Return (X, Y) of the center of cell containing provided text 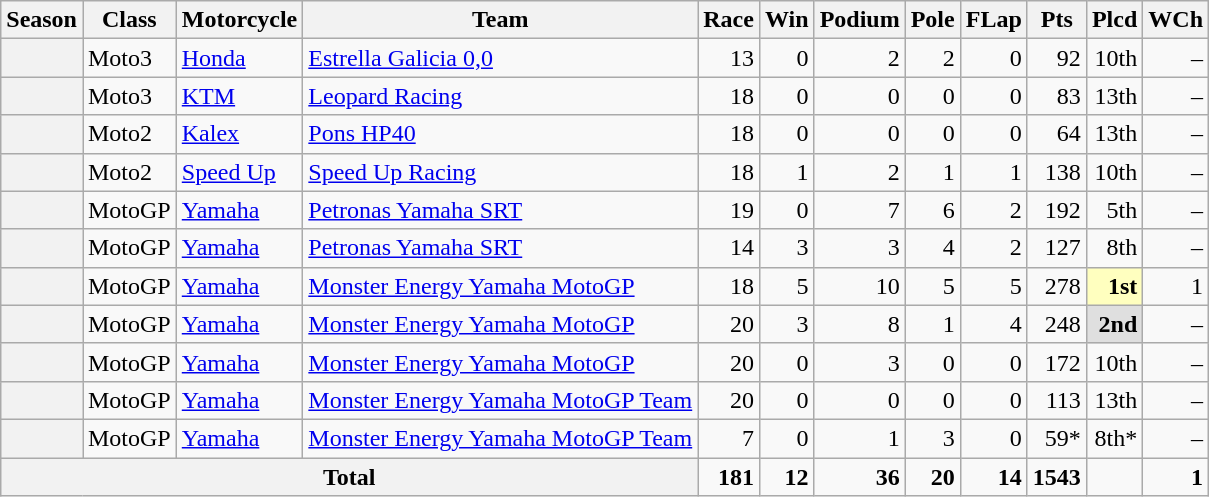
Leopard Racing (500, 96)
Total (350, 477)
Win (786, 20)
127 (1056, 248)
1st (1114, 286)
138 (1056, 172)
5th (1114, 210)
Kalex (240, 134)
Plcd (1114, 20)
92 (1056, 58)
13 (729, 58)
192 (1056, 210)
FLap (994, 20)
6 (932, 210)
8 (860, 324)
113 (1056, 400)
Pole (932, 20)
Honda (240, 58)
36 (860, 477)
278 (1056, 286)
83 (1056, 96)
59* (1056, 438)
WCh (1176, 20)
19 (729, 210)
64 (1056, 134)
Podium (860, 20)
2nd (1114, 324)
Speed Up (240, 172)
Pts (1056, 20)
248 (1056, 324)
Motorcycle (240, 20)
Class (129, 20)
Season (42, 20)
8th (1114, 248)
Team (500, 20)
Speed Up Racing (500, 172)
181 (729, 477)
172 (1056, 362)
10 (860, 286)
1543 (1056, 477)
8th* (1114, 438)
Estrella Galicia 0,0 (500, 58)
KTM (240, 96)
12 (786, 477)
Race (729, 20)
Pons HP40 (500, 134)
